Pinpoint the cell where the given text exists, returning its [x, y] midpoint coordinate. 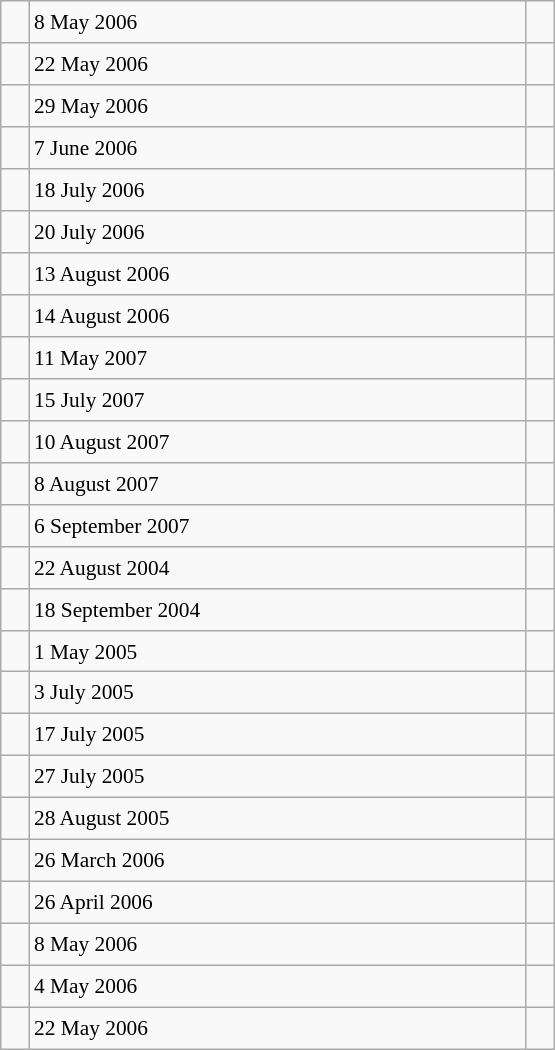
1 May 2005 [278, 651]
13 August 2006 [278, 274]
18 July 2006 [278, 190]
6 September 2007 [278, 525]
8 August 2007 [278, 483]
27 July 2005 [278, 777]
18 September 2004 [278, 609]
28 August 2005 [278, 819]
17 July 2005 [278, 735]
7 June 2006 [278, 148]
4 May 2006 [278, 986]
14 August 2006 [278, 316]
26 March 2006 [278, 861]
11 May 2007 [278, 358]
29 May 2006 [278, 106]
22 August 2004 [278, 567]
3 July 2005 [278, 693]
15 July 2007 [278, 399]
10 August 2007 [278, 441]
20 July 2006 [278, 232]
26 April 2006 [278, 903]
